Return the [X, Y] coordinate for the center point of the cell that contains the specified text.  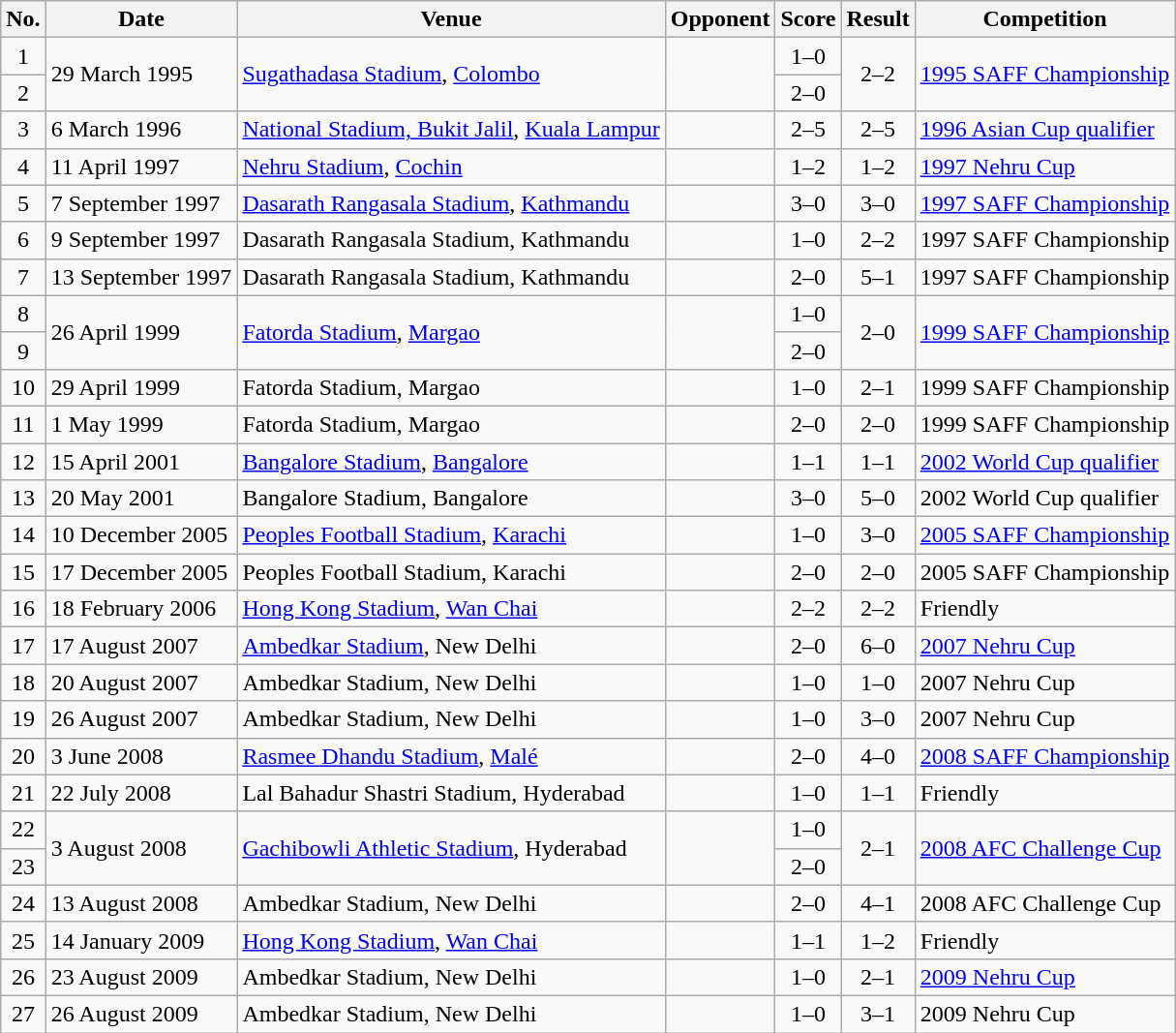
2008 SAFF Championship [1044, 756]
3–1 [878, 1014]
26 August 2009 [141, 1014]
8 [23, 314]
13 [23, 499]
1 [23, 56]
23 [23, 866]
4–1 [878, 903]
20 [23, 756]
29 March 1995 [141, 75]
26 April 1999 [141, 332]
11 [23, 424]
4–0 [878, 756]
Result [878, 19]
Venue [451, 19]
Rasmee Dhandu Stadium, Malé [451, 756]
5 [23, 203]
17 December 2005 [141, 572]
27 [23, 1014]
Nehru Stadium, Cochin [451, 167]
10 December 2005 [141, 535]
29 April 1999 [141, 387]
7 [23, 277]
4 [23, 167]
3 June 2008 [141, 756]
17 August 2007 [141, 646]
14 January 2009 [141, 940]
Gachibowli Athletic Stadium, Hyderabad [451, 848]
Opponent [720, 19]
7 September 1997 [141, 203]
11 April 1997 [141, 167]
3 August 2008 [141, 848]
1997 Nehru Cup [1044, 167]
1995 SAFF Championship [1044, 75]
6–0 [878, 646]
20 August 2007 [141, 683]
26 [23, 977]
Date [141, 19]
1 May 1999 [141, 424]
No. [23, 19]
12 [23, 462]
Score [808, 19]
23 August 2009 [141, 977]
21 [23, 793]
18 February 2006 [141, 609]
13 September 1997 [141, 277]
20 May 2001 [141, 499]
Sugathadasa Stadium, Colombo [451, 75]
9 September 1997 [141, 240]
22 July 2008 [141, 793]
24 [23, 903]
25 [23, 940]
2 [23, 93]
5–0 [878, 499]
National Stadium, Bukit Jalil, Kuala Lampur [451, 130]
Competition [1044, 19]
13 August 2008 [141, 903]
10 [23, 387]
14 [23, 535]
1996 Asian Cup qualifier [1044, 130]
3 [23, 130]
15 April 2001 [141, 462]
22 [23, 830]
18 [23, 683]
16 [23, 609]
6 March 1996 [141, 130]
Lal Bahadur Shastri Stadium, Hyderabad [451, 793]
26 August 2007 [141, 719]
6 [23, 240]
19 [23, 719]
15 [23, 572]
9 [23, 350]
17 [23, 646]
5–1 [878, 277]
